Provide the [X, Y] coordinate of the cell's center where the given text is located.  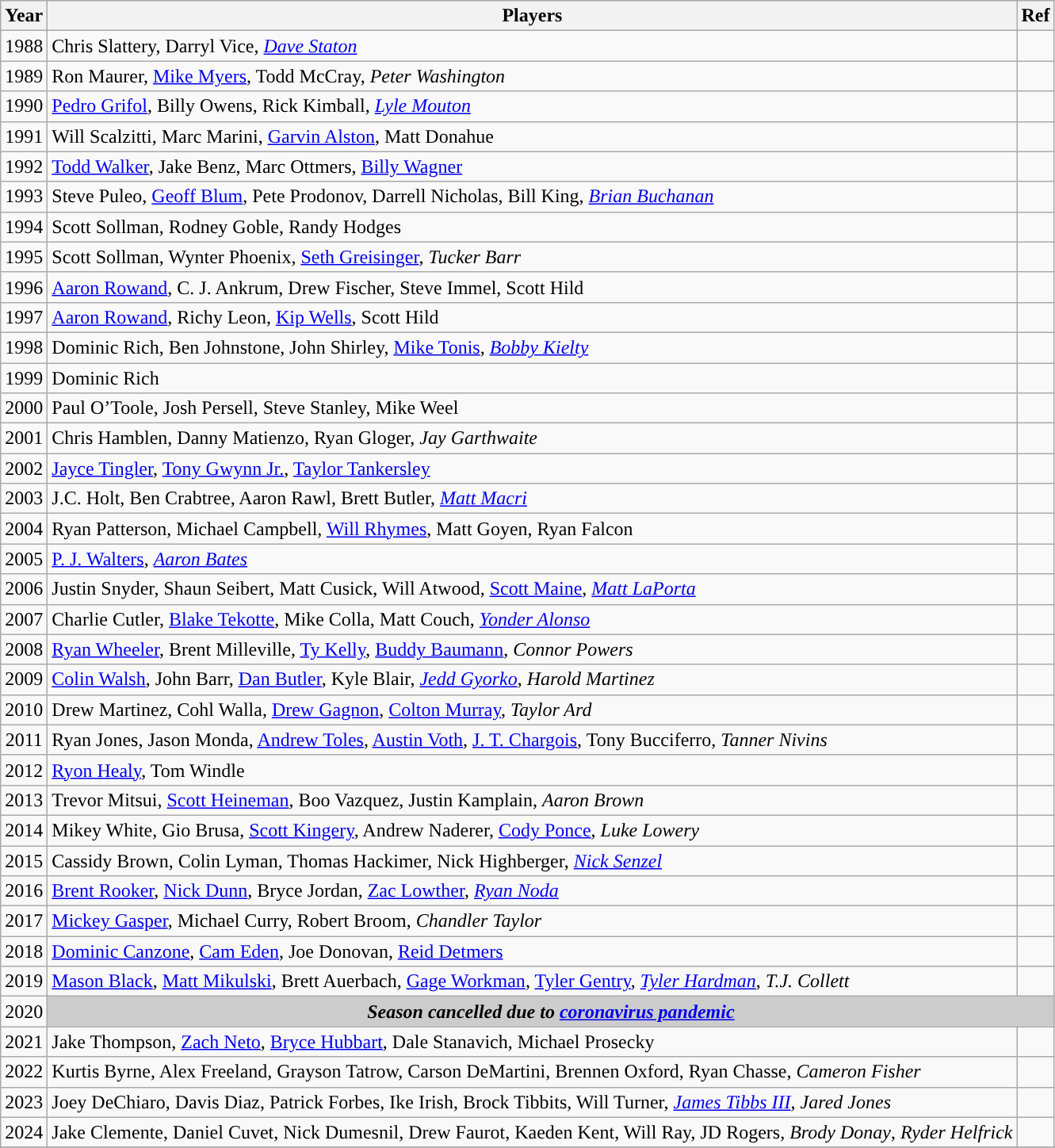
2002 [24, 469]
1996 [24, 287]
Joey DeChiaro, Davis Diaz, Patrick Forbes, Ike Irish, Brock Tibbits, Will Turner, James Tibbs III, Jared Jones [533, 1102]
2014 [24, 830]
Season cancelled due to coronavirus pandemic [551, 1012]
2010 [24, 710]
2004 [24, 529]
J.C. Holt, Ben Crabtree, Aaron Rawl, Brett Butler, Matt Macri [533, 499]
Chris Slattery, Darryl Vice, Dave Staton [533, 46]
Ryan Jones, Jason Monda, Andrew Toles, Austin Voth, J. T. Chargois, Tony Bucciferro, Tanner Nivins [533, 740]
Aaron Rowand, Richy Leon, Kip Wells, Scott Hild [533, 317]
2024 [24, 1132]
2005 [24, 559]
2013 [24, 800]
1989 [24, 76]
Mason Black, Matt Mikulski, Brett Auerbach, Gage Workman, Tyler Gentry, Tyler Hardman, T.J. Collett [533, 982]
Kurtis Byrne, Alex Freeland, Grayson Tatrow, Carson DeMartini, Brennen Oxford, Ryan Chasse, Cameron Fisher [533, 1072]
Scott Sollman, Wynter Phoenix, Seth Greisinger, Tucker Barr [533, 257]
1998 [24, 347]
1995 [24, 257]
Charlie Cutler, Blake Tekotte, Mike Colla, Matt Couch, Yonder Alonso [533, 619]
Dominic Rich [533, 378]
2000 [24, 408]
Scott Sollman, Rodney Goble, Randy Hodges [533, 227]
2018 [24, 951]
2023 [24, 1102]
2001 [24, 438]
2007 [24, 619]
Chris Hamblen, Danny Matienzo, Ryan Gloger, Jay Garthwaite [533, 438]
1993 [24, 197]
Brent Rooker, Nick Dunn, Bryce Jordan, Zac Lowther, Ryan Noda [533, 891]
Will Scalzitti, Marc Marini, Garvin Alston, Matt Donahue [533, 136]
2015 [24, 860]
2022 [24, 1072]
1988 [24, 46]
2012 [24, 770]
Players [533, 16]
Justin Snyder, Shaun Seibert, Matt Cusick, Will Atwood, Scott Maine, Matt LaPorta [533, 589]
1992 [24, 166]
Dominic Canzone, Cam Eden, Joe Donovan, Reid Detmers [533, 951]
P. J. Walters, Aaron Bates [533, 559]
2019 [24, 982]
1994 [24, 227]
Cassidy Brown, Colin Lyman, Thomas Hackimer, Nick Highberger, Nick Senzel [533, 860]
Mikey White, Gio Brusa, Scott Kingery, Andrew Naderer, Cody Ponce, Luke Lowery [533, 830]
1991 [24, 136]
2017 [24, 921]
2020 [24, 1012]
Steve Puleo, Geoff Blum, Pete Prodonov, Darrell Nicholas, Bill King, Brian Buchanan [533, 197]
2009 [24, 679]
Aaron Rowand, C. J. Ankrum, Drew Fischer, Steve Immel, Scott Hild [533, 287]
2011 [24, 740]
Todd Walker, Jake Benz, Marc Ottmers, Billy Wagner [533, 166]
Colin Walsh, John Barr, Dan Butler, Kyle Blair, Jedd Gyorko, Harold Martinez [533, 679]
Year [24, 16]
2003 [24, 499]
1997 [24, 317]
Drew Martinez, Cohl Walla, Drew Gagnon, Colton Murray, Taylor Ard [533, 710]
Jake Thompson, Zach Neto, Bryce Hubbart, Dale Stanavich, Michael Prosecky [533, 1042]
2021 [24, 1042]
Trevor Mitsui, Scott Heineman, Boo Vazquez, Justin Kamplain, Aaron Brown [533, 800]
1990 [24, 106]
Jake Clemente, Daniel Cuvet, Nick Dumesnil, Drew Faurot, Kaeden Kent, Will Ray, JD Rogers, Brody Donay, Ryder Helfrick [533, 1132]
Dominic Rich, Ben Johnstone, John Shirley, Mike Tonis, Bobby Kielty [533, 347]
2008 [24, 649]
Pedro Grifol, Billy Owens, Rick Kimball, Lyle Mouton [533, 106]
2016 [24, 891]
Ryon Healy, Tom Windle [533, 770]
Mickey Gasper, Michael Curry, Robert Broom, Chandler Taylor [533, 921]
Ron Maurer, Mike Myers, Todd McCray, Peter Washington [533, 76]
2006 [24, 589]
Paul O’Toole, Josh Persell, Steve Stanley, Mike Weel [533, 408]
Jayce Tingler, Tony Gwynn Jr., Taylor Tankersley [533, 469]
Ryan Patterson, Michael Campbell, Will Rhymes, Matt Goyen, Ryan Falcon [533, 529]
Ref [1035, 16]
1999 [24, 378]
Ryan Wheeler, Brent Milleville, Ty Kelly, Buddy Baumann, Connor Powers [533, 649]
